Capture the cell that displays the provided text and extract its [X, Y] central coordinate. 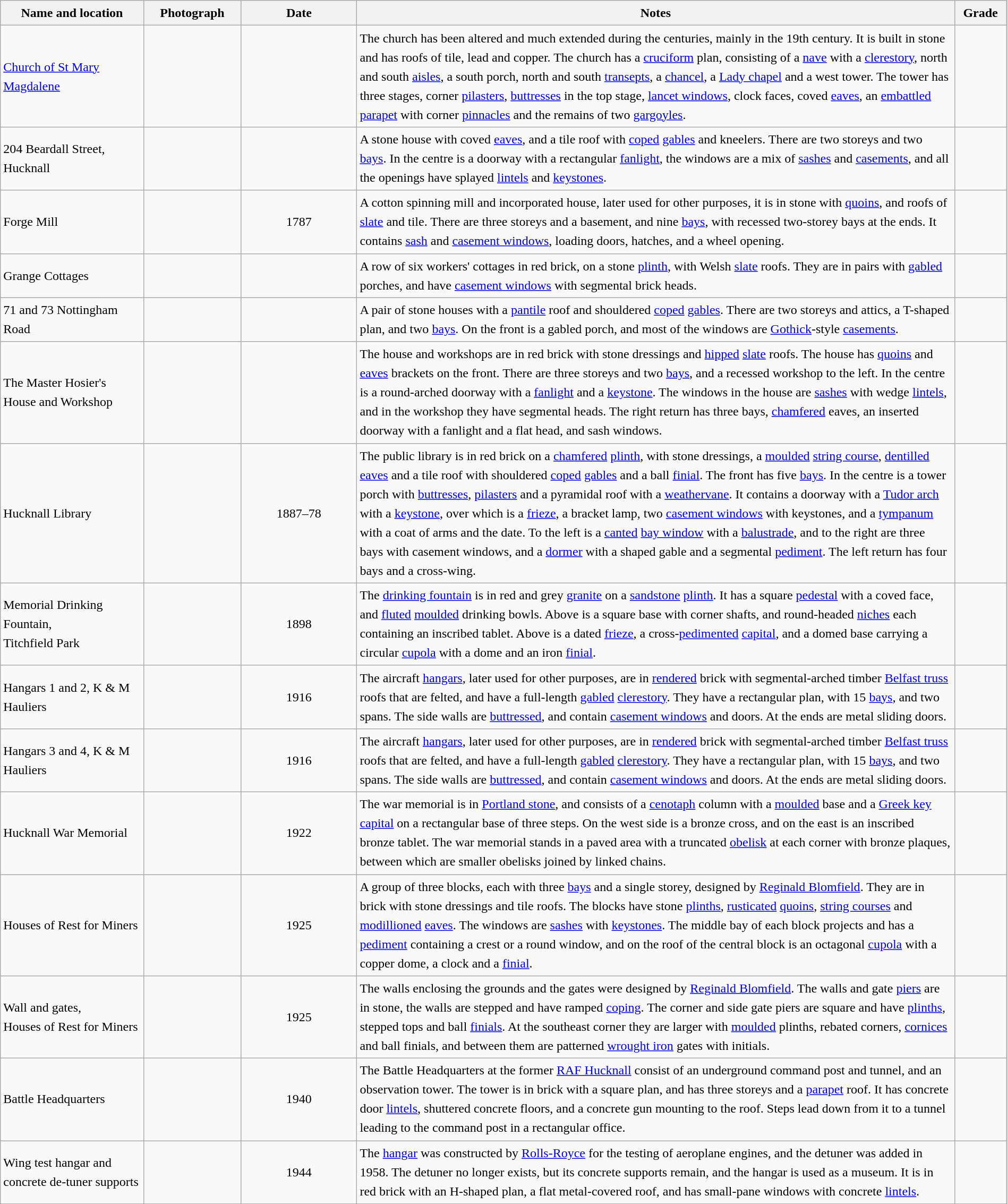
Date [299, 13]
1940 [299, 1100]
1787 [299, 222]
Grade [980, 13]
Battle Headquarters [72, 1100]
204 Beardall Street, Hucknall [72, 158]
Grange Cottages [72, 275]
Hucknall War Memorial [72, 833]
Church of St Mary Magdalene [72, 77]
Photograph [192, 13]
1922 [299, 833]
Hangars 3 and 4, K & M Hauliers [72, 760]
Name and location [72, 13]
1898 [299, 624]
1887–78 [299, 513]
Houses of Rest for Miners [72, 926]
Hucknall Library [72, 513]
The Master Hosier's House and Workshop [72, 392]
Wall and gates,Houses of Rest for Miners [72, 1017]
Hangars 1 and 2, K & M Hauliers [72, 697]
Wing test hangar andconcrete de-tuner supports [72, 1172]
Memorial Drinking Fountain,Titchfield Park [72, 624]
Notes [655, 13]
71 and 73 Nottingham Road [72, 320]
1944 [299, 1172]
Forge Mill [72, 222]
